Provide the (x, y) coordinate of the cell's center where the given text is located.  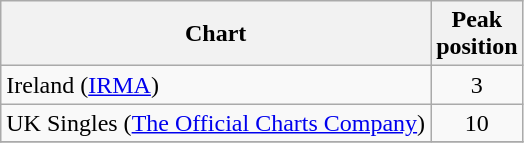
Chart (216, 34)
Ireland (IRMA) (216, 85)
10 (477, 123)
Peakposition (477, 34)
3 (477, 85)
UK Singles (The Official Charts Company) (216, 123)
